Find where the given text appears and provide that cell's center as (X, Y) coordinate. 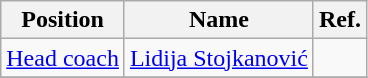
Name (218, 20)
Ref. (340, 20)
Lidija Stojkanović (218, 58)
Position (63, 20)
Head coach (63, 58)
